Locate the cell with the specified text and output its (x, y) center coordinate. 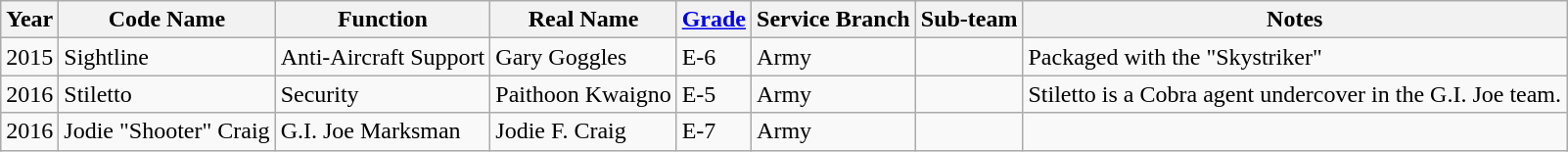
Code Name (166, 20)
E-7 (714, 131)
Service Branch (834, 20)
Paithoon Kwaigno (583, 94)
Gary Goggles (583, 57)
Year (29, 20)
Anti-Aircraft Support (383, 57)
Grade (714, 20)
Sub-team (969, 20)
E-6 (714, 57)
Real Name (583, 20)
Security (383, 94)
Function (383, 20)
Jodie F. Craig (583, 131)
Packaged with the "Skystriker" (1295, 57)
Sightline (166, 57)
G.I. Joe Marksman (383, 131)
Notes (1295, 20)
Stiletto is a Cobra agent undercover in the G.I. Joe team. (1295, 94)
E-5 (714, 94)
Jodie "Shooter" Craig (166, 131)
2015 (29, 57)
Stiletto (166, 94)
